Return (X, Y) of the center of cell containing provided text 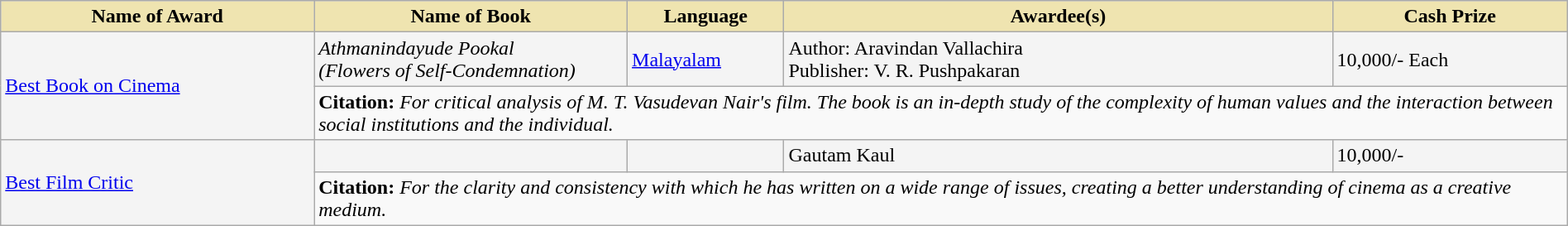
Name of Award (157, 17)
10,000/- (1450, 156)
Cash Prize (1450, 17)
Name of Book (471, 17)
Gautam Kaul (1059, 156)
Best Book on Cinema (157, 86)
Athmanindayude Pookal(Flowers of Self-Condemnation) (471, 60)
Best Film Critic (157, 182)
10,000/- Each (1450, 60)
Awardee(s) (1059, 17)
Author: Aravindan VallachiraPublisher: V. R. Pushpakaran (1059, 60)
Language (706, 17)
Malayalam (706, 60)
